Detect which cell encompasses the target text, then output its [x, y] center coordinate. 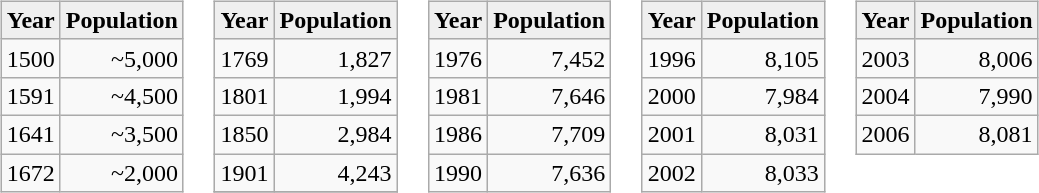
1672 [30, 173]
2000 [672, 96]
1981 [458, 96]
~5,000 [122, 58]
8,081 [976, 134]
2006 [886, 134]
2004 [886, 96]
1,827 [336, 58]
1641 [30, 134]
8,105 [762, 58]
1976 [458, 58]
~2,000 [122, 173]
2,984 [336, 134]
1996 [672, 58]
1986 [458, 134]
1769 [244, 58]
1,994 [336, 96]
1850 [244, 134]
1500 [30, 58]
2002 [672, 173]
8,006 [976, 58]
2003 [886, 58]
1901 [244, 173]
~4,500 [122, 96]
7,452 [550, 58]
8,033 [762, 173]
1801 [244, 96]
7,646 [550, 96]
2001 [672, 134]
1591 [30, 96]
7,984 [762, 96]
8,031 [762, 134]
7,990 [976, 96]
7,709 [550, 134]
1990 [458, 173]
4,243 [336, 173]
7,636 [550, 173]
~3,500 [122, 134]
